Detect which cell encompasses the target text, then output its [X, Y] center coordinate. 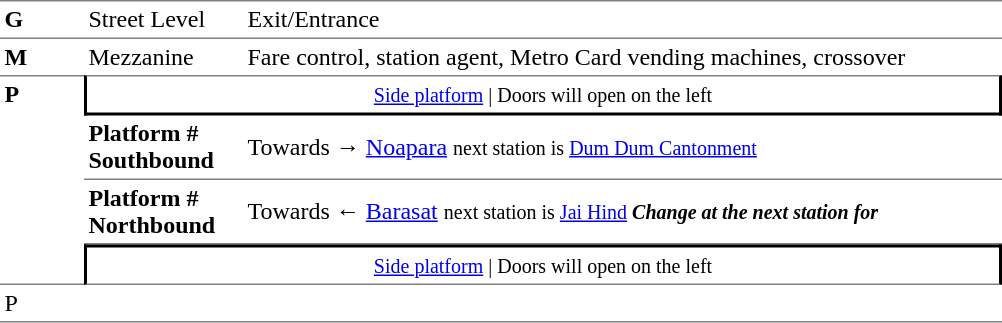
Street Level [164, 20]
M [42, 57]
Mezzanine [164, 57]
Towards ← Barasat next station is Jai Hind Change at the next station for [622, 212]
Towards → Noapara next station is Dum Dum Cantonment [622, 148]
Exit/Entrance [622, 20]
Platform #Northbound [164, 212]
Platform #Southbound [164, 148]
G [42, 20]
Fare control, station agent, Metro Card vending machines, crossover [622, 57]
